Determine the [x, y] coordinate at the center of the cell enclosing the given text.  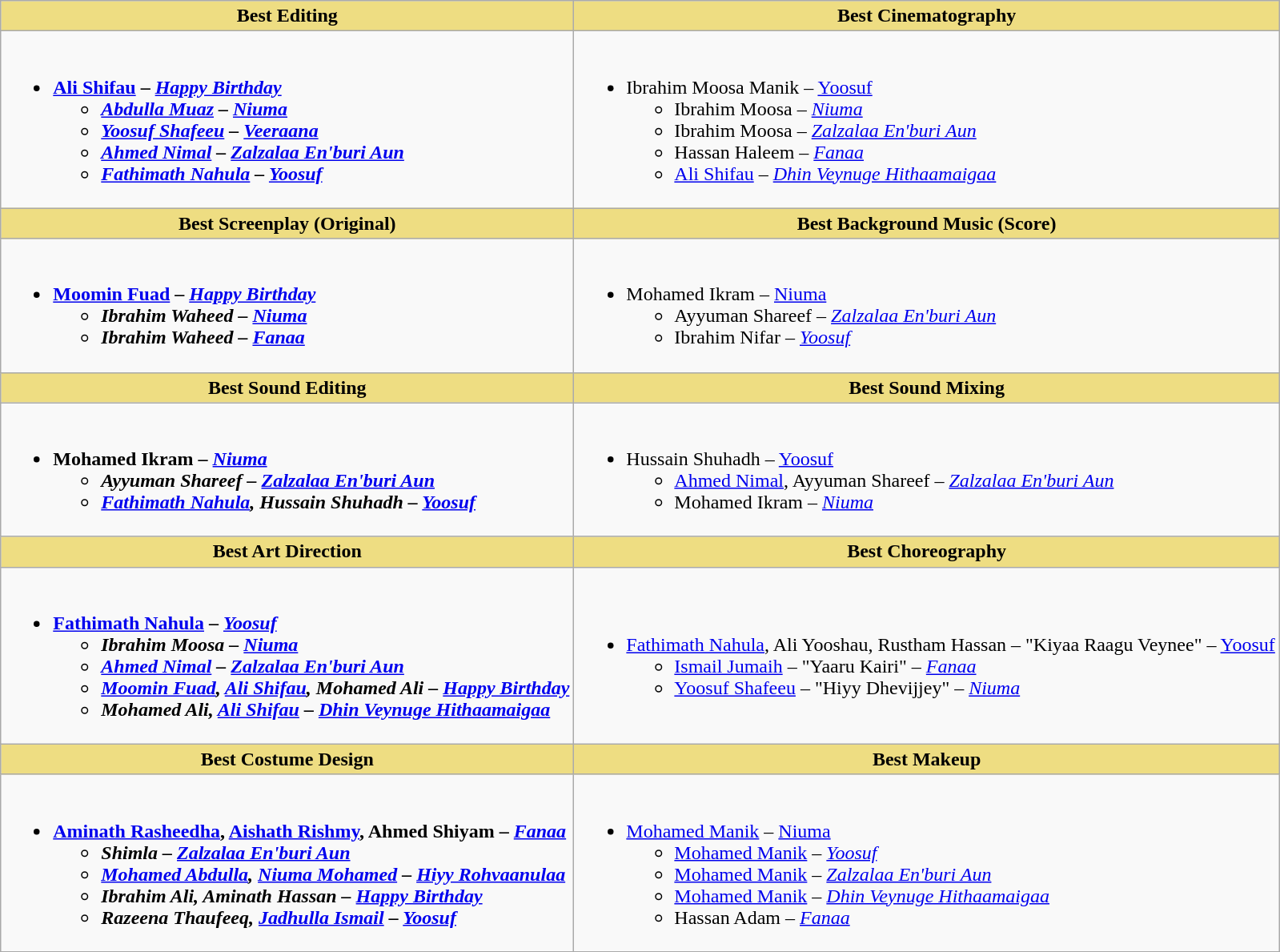
Best Editing [287, 16]
Ali Shifau – Happy BirthdayAbdulla Muaz – NiumaYoosuf Shafeeu – VeeraanaAhmed Nimal – Zalzalaa En'buri AunFathimath Nahula – Yoosuf [287, 120]
Best Sound Editing [287, 388]
Best Costume Design [287, 759]
Hussain Shuhadh – YoosufAhmed Nimal, Ayyuman Shareef – Zalzalaa En'buri AunMohamed Ikram – Niuma [927, 469]
Moomin Fuad – Happy BirthdayIbrahim Waheed – NiumaIbrahim Waheed – Fanaa [287, 306]
Mohamed Ikram – NiumaAyyuman Shareef – Zalzalaa En'buri AunFathimath Nahula, Hussain Shuhadh – Yoosuf [287, 469]
Best Art Direction [287, 552]
Mohamed Ikram – NiumaAyyuman Shareef – Zalzalaa En'buri AunIbrahim Nifar – Yoosuf [927, 306]
Ibrahim Moosa Manik – YoosufIbrahim Moosa – NiumaIbrahim Moosa – Zalzalaa En'buri AunHassan Haleem – FanaaAli Shifau – Dhin Veynuge Hithaamaigaa [927, 120]
Best Sound Mixing [927, 388]
Best Cinematography [927, 16]
Best Background Music (Score) [927, 223]
Best Makeup [927, 759]
Best Choreography [927, 552]
Mohamed Manik – NiumaMohamed Manik – YoosufMohamed Manik – Zalzalaa En'buri AunMohamed Manik – Dhin Veynuge HithaamaigaaHassan Adam – Fanaa [927, 863]
Best Screenplay (Original) [287, 223]
